From the cell containing the given text, extract its center point as [x, y] coordinate. 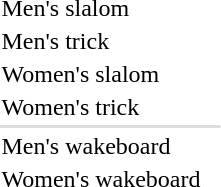
Women's slalom [101, 74]
Women's trick [101, 107]
Men's trick [101, 41]
Men's wakeboard [101, 146]
